Search for the cell housing the specified text and yield its [x, y] center coordinate. 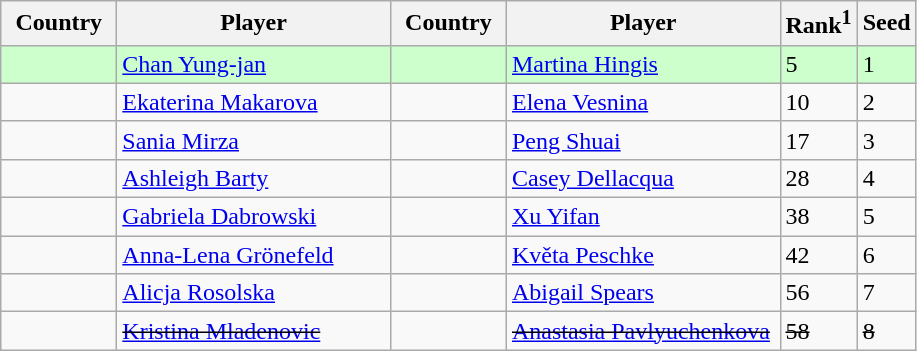
Rank1 [818, 24]
Abigail Spears [643, 293]
Kristina Mladenovic [254, 331]
3 [886, 140]
8 [886, 331]
Anna-Lena Grönefeld [254, 255]
Casey Dellacqua [643, 178]
1 [886, 64]
7 [886, 293]
Xu Yifan [643, 217]
Seed [886, 24]
17 [818, 140]
4 [886, 178]
Ashleigh Barty [254, 178]
Sania Mirza [254, 140]
Květa Peschke [643, 255]
42 [818, 255]
10 [818, 102]
Alicja Rosolska [254, 293]
Anastasia Pavlyuchenkova [643, 331]
Peng Shuai [643, 140]
6 [886, 255]
Ekaterina Makarova [254, 102]
28 [818, 178]
38 [818, 217]
58 [818, 331]
56 [818, 293]
Martina Hingis [643, 64]
Elena Vesnina [643, 102]
Gabriela Dabrowski [254, 217]
Chan Yung-jan [254, 64]
2 [886, 102]
